Scan for the cell matching the given text and deliver its [X, Y] coordinate at center. 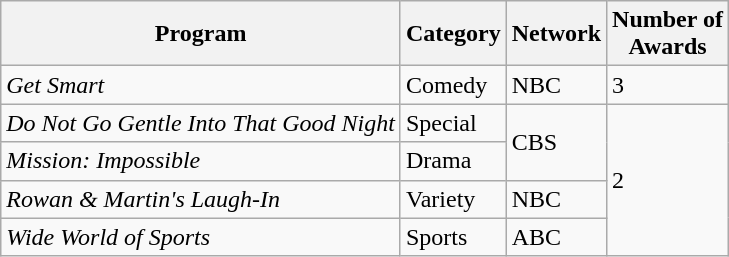
Sports [453, 237]
Number ofAwards [668, 34]
Wide World of Sports [201, 237]
Comedy [453, 85]
Network [556, 34]
Special [453, 123]
Program [201, 34]
Drama [453, 161]
Category [453, 34]
3 [668, 85]
Rowan & Martin's Laugh-In [201, 199]
CBS [556, 142]
Mission: Impossible [201, 161]
ABC [556, 237]
2 [668, 180]
Do Not Go Gentle Into That Good Night [201, 123]
Variety [453, 199]
Get Smart [201, 85]
